Identify which cell holds the provided text, then report its [x, y] central coordinate. 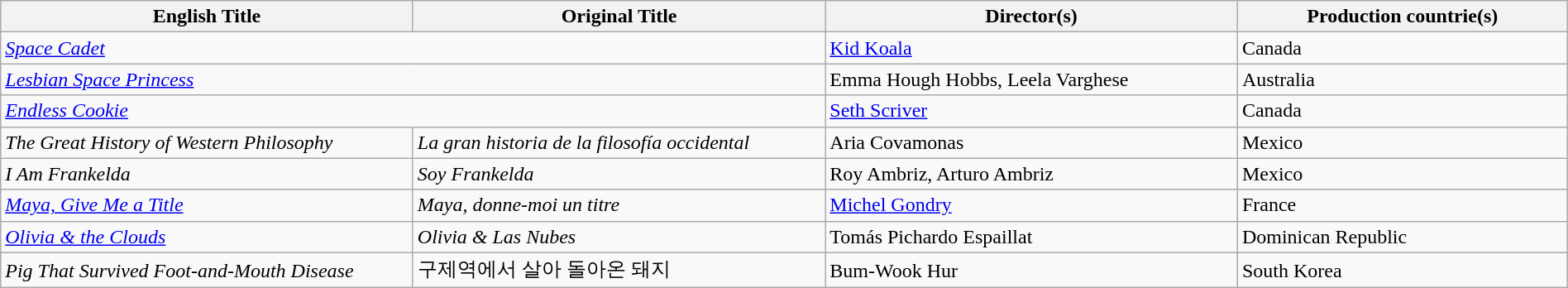
South Korea [1403, 270]
구제역에서 살아 돌아온 돼지 [619, 270]
Aria Covamonas [1032, 142]
Olivia & the Clouds [207, 237]
Roy Ambriz, Arturo Ambriz [1032, 174]
Maya, Give Me a Title [207, 205]
Tomás Pichardo Espaillat [1032, 237]
Emma Hough Hobbs, Leela Varghese [1032, 79]
Pig That Survived Foot-and-Mouth Disease [207, 270]
The Great History of Western Philosophy [207, 142]
Soy Frankelda [619, 174]
Lesbian Space Princess [414, 79]
La gran historia de la filosofía occidental [619, 142]
Director(s) [1032, 17]
I Am Frankelda [207, 174]
English Title [207, 17]
Australia [1403, 79]
Seth Scriver [1032, 111]
Bum-Wook Hur [1032, 270]
Space Cadet [414, 48]
Kid Koala [1032, 48]
Original Title [619, 17]
France [1403, 205]
Production countrie(s) [1403, 17]
Michel Gondry [1032, 205]
Maya, donne-moi un titre [619, 205]
Dominican Republic [1403, 237]
Olivia & Las Nubes [619, 237]
Endless Cookie [414, 111]
